Capture the cell that displays the provided text and extract its (X, Y) central coordinate. 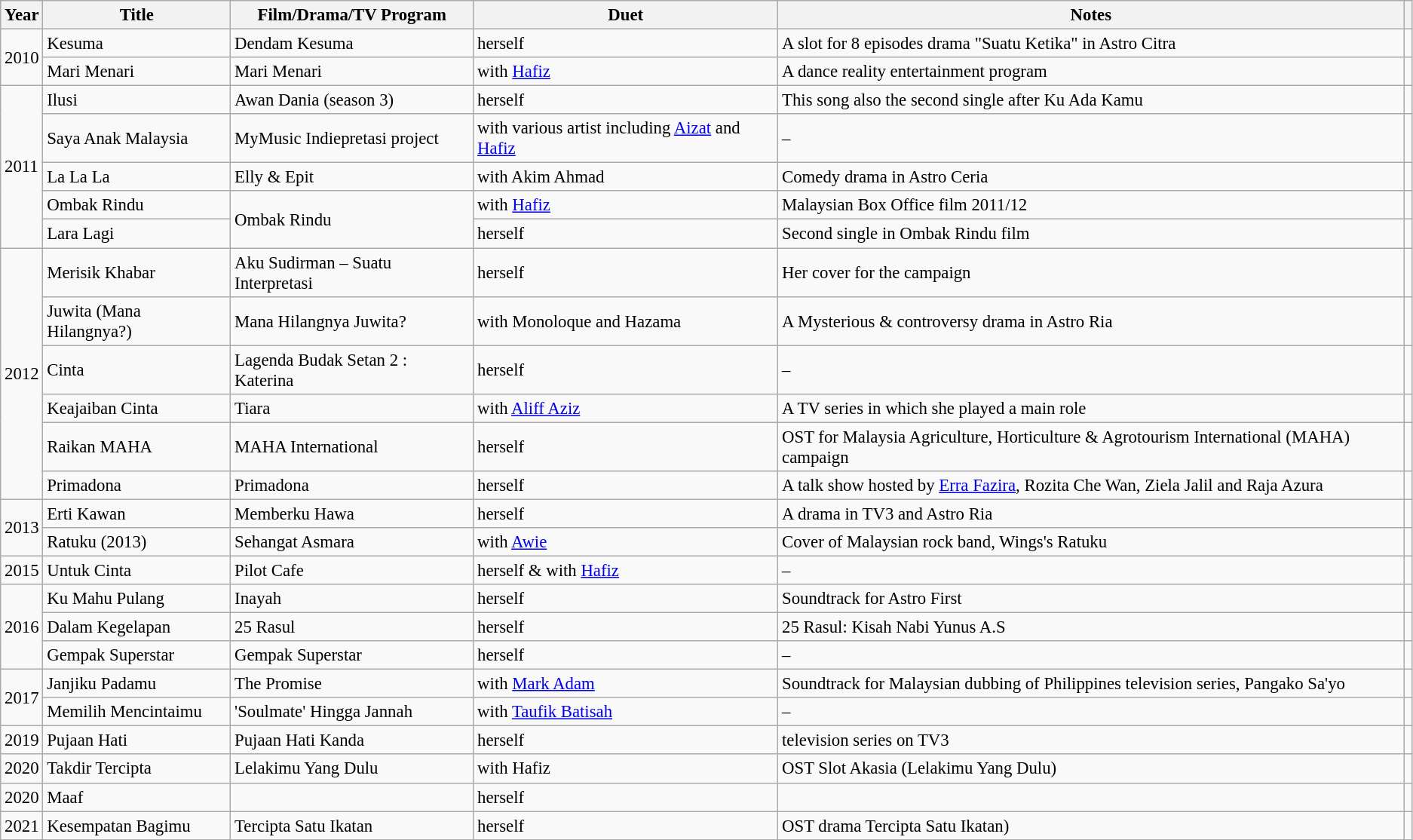
Aku Sudirman – Suatu Interpretasi (352, 273)
A talk show hosted by Erra Fazira, Rozita Che Wan, Ziela Jalil and Raja Azura (1091, 486)
Notes (1091, 15)
Pujaan Hati Kanda (352, 740)
Elly & Epit (352, 177)
Kesuma (137, 44)
MyMusic Indiepretasi project (352, 139)
Pilot Cafe (352, 570)
OST drama Tercipta Satu Ikatan) (1091, 826)
2017 (22, 698)
with Mark Adam (626, 684)
Her cover for the campaign (1091, 273)
Soundtrack for Astro First (1091, 599)
Erti Kawan (137, 514)
Saya Anak Malaysia (137, 139)
The Promise (352, 684)
Malaysian Box Office film 2011/12 (1091, 206)
A TV series in which she played a main role (1091, 408)
Keajaiban Cinta (137, 408)
with Monoloque and Hazama (626, 321)
25 Rasul: Kisah Nabi Yunus A.S (1091, 627)
Ratuku (2013) (137, 542)
Comedy drama in Astro Ceria (1091, 177)
Kesempatan Bagimu (137, 826)
television series on TV3 (1091, 740)
A slot for 8 episodes drama "Suatu Ketika" in Astro Citra (1091, 44)
Dendam Kesuma (352, 44)
Cover of Malaysian rock band, Wings's Ratuku (1091, 542)
Second single in Ombak Rindu film (1091, 234)
Memberku Hawa (352, 514)
Awan Dania (season 3) (352, 100)
Tiara (352, 408)
Juwita (Mana Hilangnya?) (137, 321)
2016 (22, 627)
Untuk Cinta (137, 570)
La La La (137, 177)
Lelakimu Yang Dulu (352, 769)
2013 (22, 528)
Ilusi (137, 100)
This song also the second single after Ku Ada Kamu (1091, 100)
Maaf (137, 797)
Dalam Kegelapan (137, 627)
Mana Hilangnya Juwita? (352, 321)
Pujaan Hati (137, 740)
A drama in TV3 and Astro Ria (1091, 514)
2012 (22, 374)
with Awie (626, 542)
2019 (22, 740)
with Taufik Batisah (626, 712)
OST for Malaysia Agriculture, Horticulture & Agrotourism International (MAHA) campaign (1091, 446)
2021 (22, 826)
Cinta (137, 369)
A dance reality entertainment program (1091, 72)
2011 (22, 167)
2010 (22, 57)
Ku Mahu Pulang (137, 599)
MAHA International (352, 446)
Tercipta Satu Ikatan (352, 826)
Takdir Tercipta (137, 769)
Soundtrack for Malaysian dubbing of Philippines television series, Pangako Sa'yo (1091, 684)
Lara Lagi (137, 234)
2015 (22, 570)
25 Rasul (352, 627)
Memilih Mencintaimu (137, 712)
Lagenda Budak Setan 2 : Katerina (352, 369)
herself & with Hafiz (626, 570)
'Soulmate' Hingga Jannah (352, 712)
with Akim Ahmad (626, 177)
with Aliff Aziz (626, 408)
Inayah (352, 599)
Duet (626, 15)
Film/Drama/TV Program (352, 15)
Janjiku Padamu (137, 684)
Raikan MAHA (137, 446)
Title (137, 15)
Sehangat Asmara (352, 542)
OST Slot Akasia (Lelakimu Yang Dulu) (1091, 769)
A Mysterious & controversy drama in Astro Ria (1091, 321)
with various artist including Aizat and Hafiz (626, 139)
Merisik Khabar (137, 273)
Year (22, 15)
